Find where the given text appears and provide that cell's center as [x, y] coordinate. 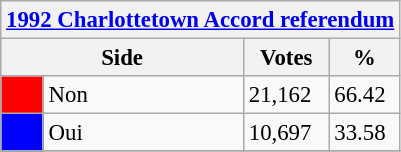
% [364, 58]
21,162 [286, 95]
33.58 [364, 133]
Oui [143, 133]
Votes [286, 58]
1992 Charlottetown Accord referendum [200, 20]
Non [143, 95]
Side [122, 58]
66.42 [364, 95]
10,697 [286, 133]
